Detect which cell encompasses the target text, then output its (X, Y) center coordinate. 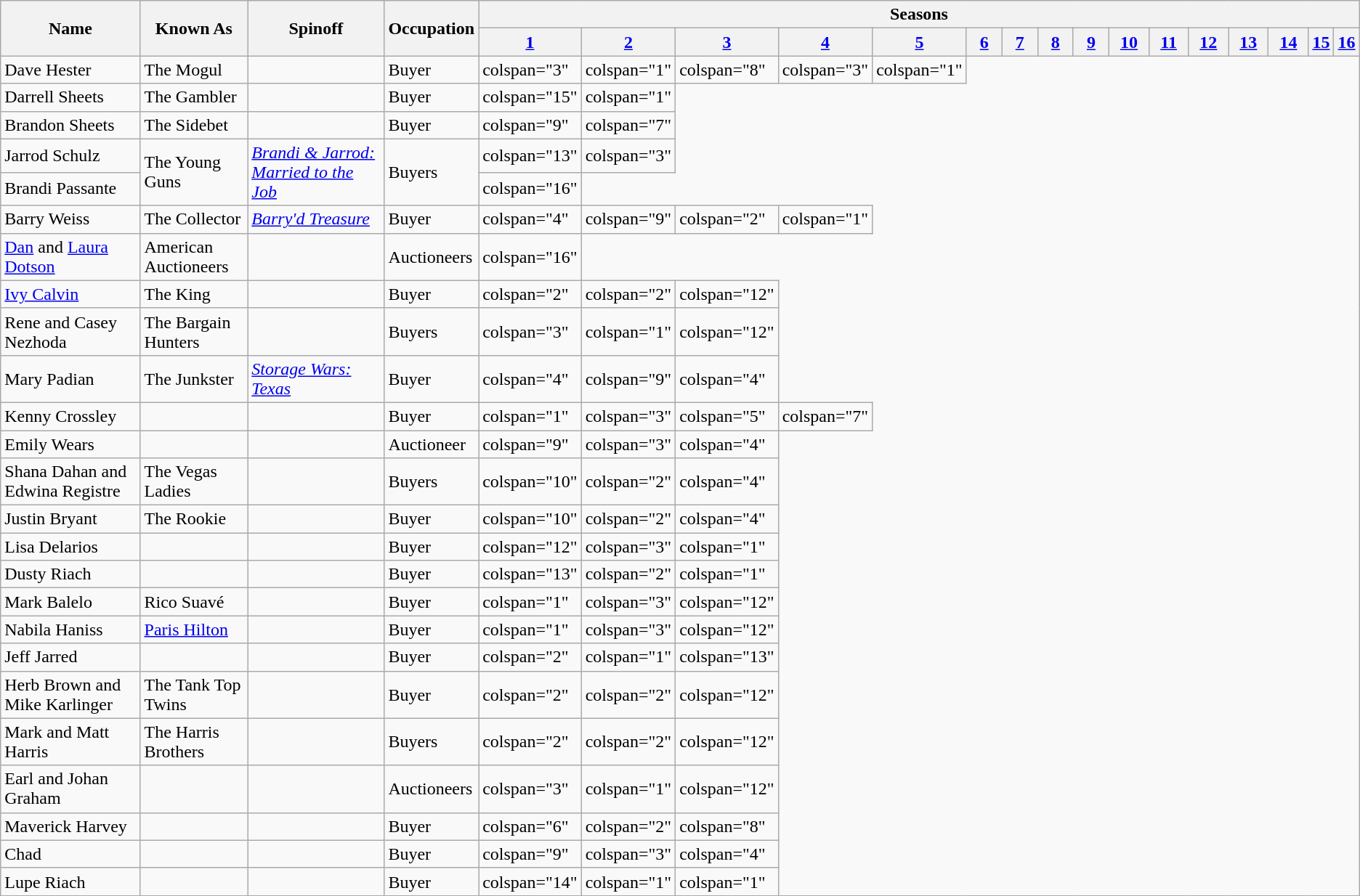
The Mogul (194, 70)
Brandi & Jarrod: Married to the Job (316, 172)
6 (984, 42)
Dan and Laura Dotson (70, 257)
Dave Hester (70, 70)
7 (1020, 42)
Justin Bryant (70, 519)
Jeff Jarred (70, 657)
8 (1055, 42)
Emily Wears (70, 444)
The Gambler (194, 97)
Herb Brown and Mike Karlinger (70, 694)
2 (628, 42)
The Bargain Hunters (194, 331)
Brandon Sheets (70, 125)
Auctioneer (432, 444)
3 (727, 42)
Mark Balelo (70, 602)
15 (1321, 42)
11 (1168, 42)
Chad (70, 854)
The Junkster (194, 379)
Occupation (432, 28)
American Auctioneers (194, 257)
12 (1209, 42)
The Harris Brothers (194, 742)
Mark and Matt Harris (70, 742)
colspan="15" (530, 97)
5 (920, 42)
Maverick Harvey (70, 826)
13 (1248, 42)
1 (530, 42)
colspan="6" (530, 826)
10 (1129, 42)
Lupe Riach (70, 881)
Darrell Sheets (70, 97)
Lisa Delarios (70, 547)
The King (194, 294)
Ivy Calvin (70, 294)
Nabila Haniss (70, 630)
colspan="5" (727, 416)
Rico Suavé (194, 602)
Spinoff (316, 28)
16 (1347, 42)
Rene and Casey Nezhoda (70, 331)
Barry'd Treasure (316, 219)
Kenny Crossley (70, 416)
The Collector (194, 219)
colspan="14" (530, 881)
Storage Wars: Texas (316, 379)
Seasons (920, 15)
Brandi Passante (70, 189)
The Sidebet (194, 125)
The Tank Top Twins (194, 694)
9 (1091, 42)
Paris Hilton (194, 630)
Mary Padian (70, 379)
Shana Dahan and Edwina Registre (70, 482)
Jarrod Schulz (70, 155)
4 (825, 42)
The Vegas Ladies (194, 482)
Earl and Johan Graham (70, 789)
The Rookie (194, 519)
The Young Guns (194, 172)
Name (70, 28)
14 (1289, 42)
Known As (194, 28)
Barry Weiss (70, 219)
Dusty Riach (70, 574)
